Detect which cell encompasses the target text, then output its (x, y) center coordinate. 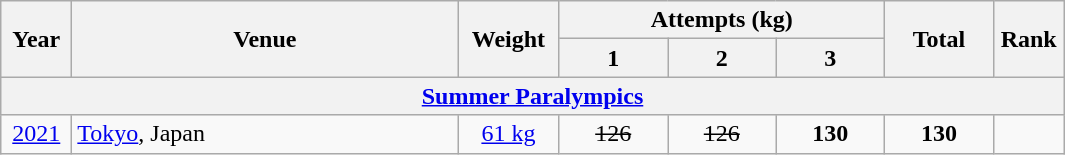
Attempts (kg) (722, 20)
2021 (36, 134)
Total (940, 39)
Year (36, 39)
Summer Paralympics (533, 96)
1 (614, 58)
61 kg (508, 134)
Venue (265, 39)
Rank (1028, 39)
Weight (508, 39)
Tokyo, Japan (265, 134)
3 (830, 58)
2 (722, 58)
